Output the [X, Y] coordinate of the center of the cell containing the given text.  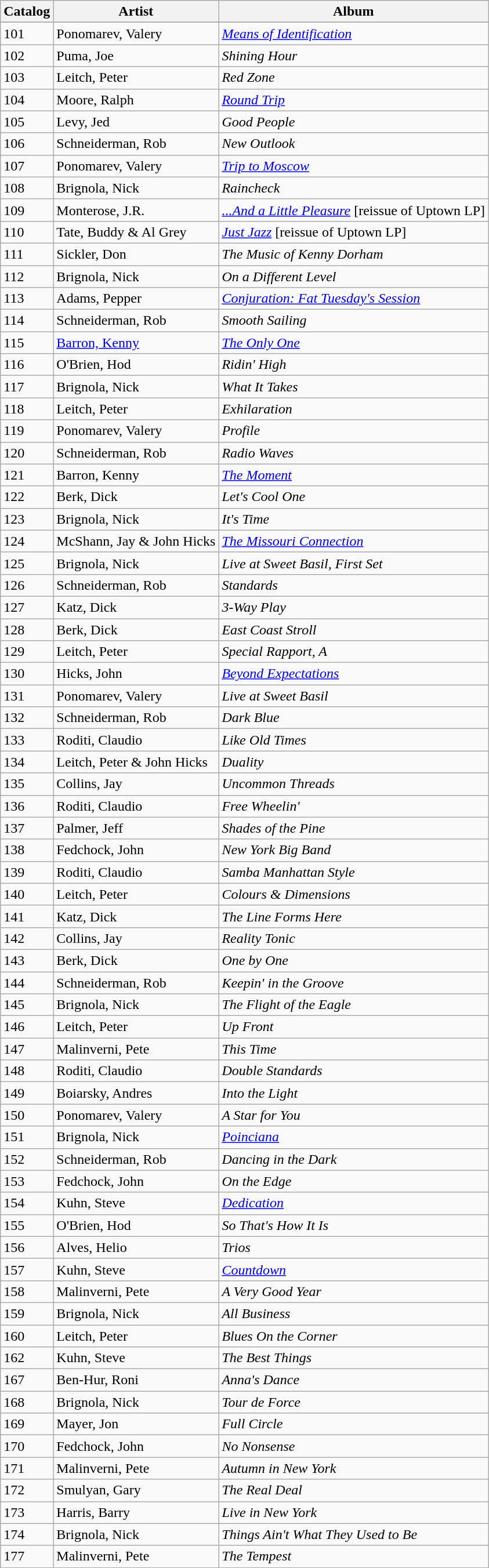
102 [27, 56]
115 [27, 343]
130 [27, 674]
171 [27, 1468]
Mayer, Jon [136, 1424]
170 [27, 1446]
103 [27, 78]
The Best Things [354, 1358]
169 [27, 1424]
Countdown [354, 1269]
Sickler, Don [136, 254]
McShann, Jay & John Hicks [136, 541]
Profile [354, 431]
Full Circle [354, 1424]
Red Zone [354, 78]
148 [27, 1071]
Dancing in the Dark [354, 1159]
133 [27, 740]
127 [27, 607]
135 [27, 784]
132 [27, 718]
120 [27, 453]
140 [27, 894]
Moore, Ralph [136, 100]
Palmer, Jeff [136, 828]
143 [27, 960]
Like Old Times [354, 740]
153 [27, 1181]
159 [27, 1313]
Keepin' in the Groove [354, 983]
113 [27, 299]
109 [27, 210]
A Star for You [354, 1115]
150 [27, 1115]
The Only One [354, 343]
157 [27, 1269]
Good People [354, 122]
Shining Hour [354, 56]
Raincheck [354, 188]
124 [27, 541]
174 [27, 1534]
Ridin' High [354, 365]
Beyond Expectations [354, 674]
Dark Blue [354, 718]
134 [27, 762]
On the Edge [354, 1181]
126 [27, 585]
177 [27, 1556]
Artist [136, 12]
131 [27, 696]
139 [27, 872]
Exhilaration [354, 409]
Tate, Buddy & Al Grey [136, 232]
146 [27, 1027]
What It Takes [354, 387]
Uncommon Threads [354, 784]
114 [27, 321]
Live at Sweet Basil, First Set [354, 563]
Smulyan, Gary [136, 1490]
...And a Little Pleasure [reissue of Uptown LP] [354, 210]
173 [27, 1512]
118 [27, 409]
107 [27, 166]
145 [27, 1005]
The Flight of the Eagle [354, 1005]
All Business [354, 1313]
141 [27, 916]
122 [27, 497]
New York Big Band [354, 850]
East Coast Stroll [354, 629]
Dedication [354, 1203]
Blues On the Corner [354, 1335]
Anna's Dance [354, 1380]
Duality [354, 762]
160 [27, 1335]
147 [27, 1049]
Hicks, John [136, 674]
The Moment [354, 475]
116 [27, 365]
128 [27, 629]
The Real Deal [354, 1490]
Into the Light [354, 1093]
106 [27, 144]
It's Time [354, 519]
A Very Good Year [354, 1291]
One by One [354, 960]
Trios [354, 1247]
Boiarsky, Andres [136, 1093]
Live at Sweet Basil [354, 696]
Leitch, Peter & John Hicks [136, 762]
129 [27, 652]
Alves, Helio [136, 1247]
125 [27, 563]
158 [27, 1291]
Puma, Joe [136, 56]
Harris, Barry [136, 1512]
Things Ain't What They Used to Be [354, 1534]
So That's How It Is [354, 1225]
119 [27, 431]
This Time [354, 1049]
Conjuration: Fat Tuesday's Session [354, 299]
Means of Identification [354, 34]
Album [354, 12]
No Nonsense [354, 1446]
121 [27, 475]
151 [27, 1137]
Free Wheelin' [354, 806]
Adams, Pepper [136, 299]
Levy, Jed [136, 122]
The Line Forms Here [354, 916]
The Music of Kenny Dorham [354, 254]
Tour de Force [354, 1402]
117 [27, 387]
162 [27, 1358]
108 [27, 188]
167 [27, 1380]
Radio Waves [354, 453]
Shades of the Pine [354, 828]
138 [27, 850]
Special Rapport, A [354, 652]
Live in New York [354, 1512]
136 [27, 806]
Standards [354, 585]
Monterose, J.R. [136, 210]
Round Trip [354, 100]
105 [27, 122]
172 [27, 1490]
104 [27, 100]
Trip to Moscow [354, 166]
Autumn in New York [354, 1468]
Smooth Sailing [354, 321]
152 [27, 1159]
Ben-Hur, Roni [136, 1380]
144 [27, 983]
Up Front [354, 1027]
Let's Cool One [354, 497]
New Outlook [354, 144]
154 [27, 1203]
101 [27, 34]
Colours & Dimensions [354, 894]
On a Different Level [354, 277]
Double Standards [354, 1071]
3-Way Play [354, 607]
123 [27, 519]
Just Jazz [reissue of Uptown LP] [354, 232]
149 [27, 1093]
111 [27, 254]
The Missouri Connection [354, 541]
137 [27, 828]
Reality Tonic [354, 938]
156 [27, 1247]
Poinciana [354, 1137]
110 [27, 232]
112 [27, 277]
Catalog [27, 12]
The Tempest [354, 1556]
Samba Manhattan Style [354, 872]
168 [27, 1402]
155 [27, 1225]
142 [27, 938]
